For the text-containing cell, return its midpoint in (X, Y) coordinate format. 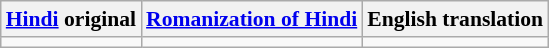
English translation (455, 19)
Romanization of Hindi (252, 19)
Hindi original (71, 19)
